Determine the (X, Y) coordinate at the center of the cell enclosing the given text.  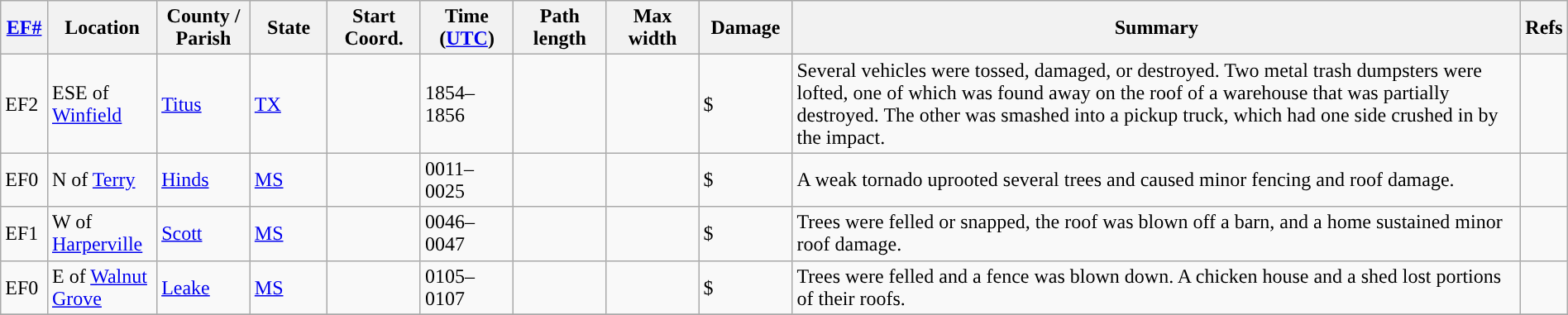
0105–0107 (466, 288)
TX (289, 104)
Trees were felled and a fence was blown down. A chicken house and a shed lost portions of their roofs. (1156, 288)
EF1 (25, 233)
Refs (1545, 28)
ESE of Winfield (102, 104)
W of Harperville (102, 233)
A weak tornado uprooted several trees and caused minor fencing and roof damage. (1156, 180)
E of Walnut Grove (102, 288)
County / Parish (203, 28)
Titus (203, 104)
Scott (203, 233)
Max width (653, 28)
Summary (1156, 28)
Time (UTC) (466, 28)
EF# (25, 28)
1854–1856 (466, 104)
0011–0025 (466, 180)
Start Coord. (374, 28)
Damage (746, 28)
Hinds (203, 180)
Location (102, 28)
EF2 (25, 104)
Leake (203, 288)
0046–0047 (466, 233)
State (289, 28)
N of Terry (102, 180)
Path length (560, 28)
Trees were felled or snapped, the roof was blown off a barn, and a home sustained minor roof damage. (1156, 233)
